Pinpoint the cell where the given text exists, returning its (x, y) midpoint coordinate. 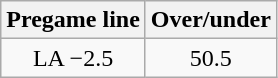
Pregame line (74, 20)
50.5 (210, 58)
LA −2.5 (74, 58)
Over/under (210, 20)
